Return [x, y] of the center of cell containing provided text 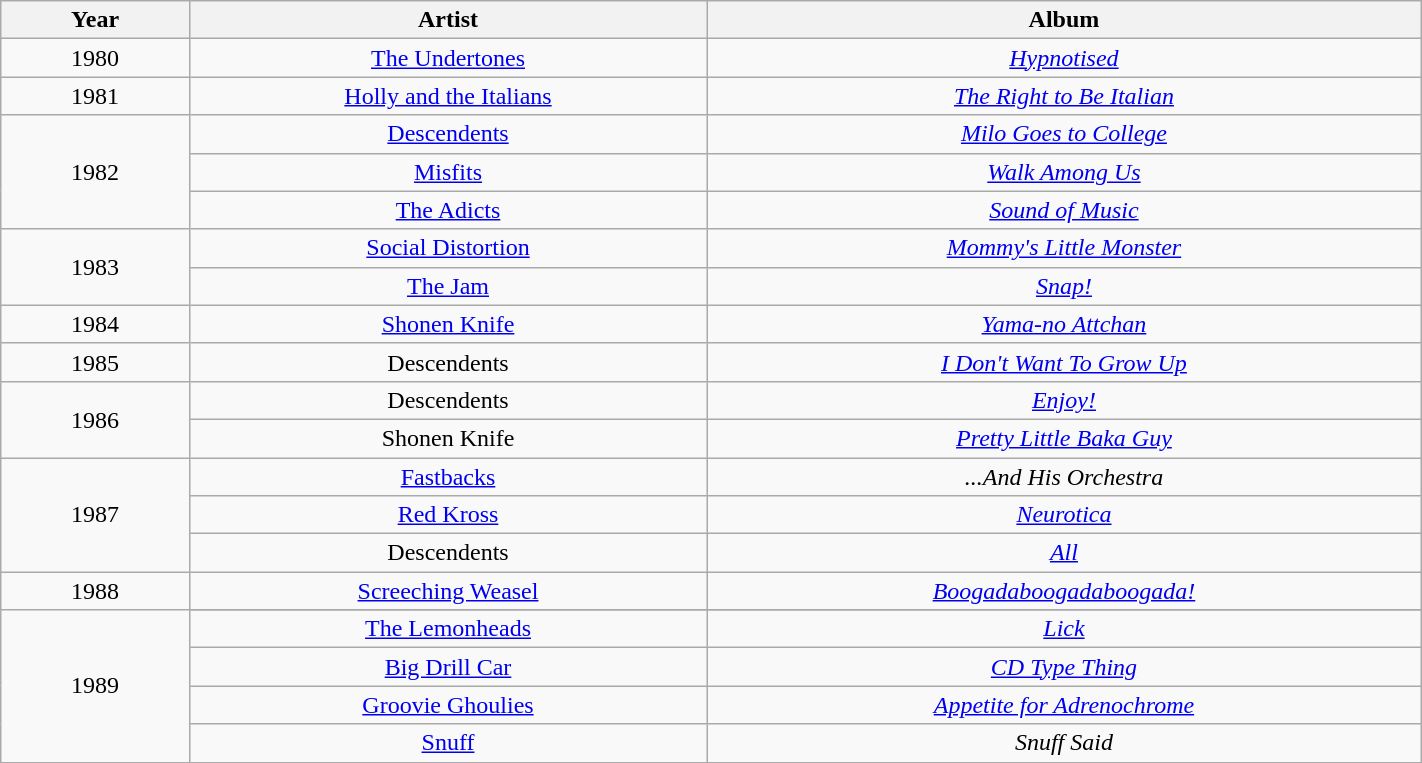
Screeching Weasel [448, 591]
Snuff [448, 743]
Hypnotised [1064, 58]
Enjoy! [1064, 400]
1986 [96, 419]
...And His Orchestra [1064, 477]
Red Kross [448, 515]
Walk Among Us [1064, 172]
1987 [96, 515]
The Adicts [448, 210]
The Right to Be Italian [1064, 96]
All [1064, 553]
1984 [96, 324]
Boogadaboogadaboogada! [1064, 591]
Sound of Music [1064, 210]
The Lemonheads [448, 629]
Yama-no Attchan [1064, 324]
Snuff Said [1064, 743]
Holly and the Italians [448, 96]
Lick [1064, 629]
1981 [96, 96]
Neurotica [1064, 515]
1985 [96, 362]
1983 [96, 267]
1982 [96, 172]
Pretty Little Baka Guy [1064, 438]
CD Type Thing [1064, 667]
Appetite for Adrenochrome [1064, 705]
Groovie Ghoulies [448, 705]
1988 [96, 591]
The Jam [448, 286]
Social Distortion [448, 248]
Snap! [1064, 286]
Milo Goes to College [1064, 134]
Big Drill Car [448, 667]
Year [96, 20]
Misfits [448, 172]
The Undertones [448, 58]
1980 [96, 58]
Artist [448, 20]
Fastbacks [448, 477]
Mommy's Little Monster [1064, 248]
Album [1064, 20]
1989 [96, 686]
I Don't Want To Grow Up [1064, 362]
